Extract the [X, Y] coordinate from the center of the cell holding the provided text.  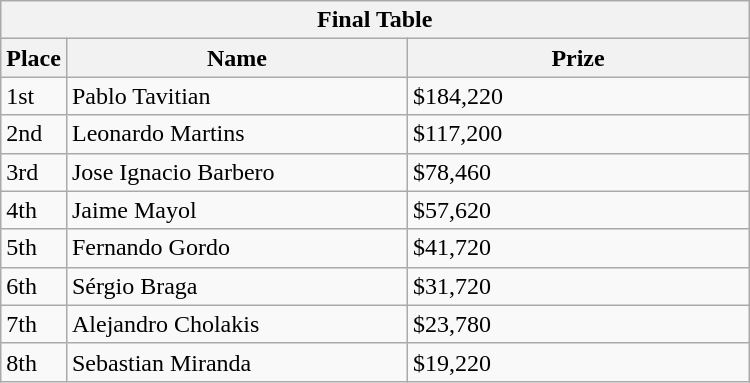
Name [236, 58]
$117,200 [578, 134]
Sebastian Miranda [236, 362]
Final Table [375, 20]
Prize [578, 58]
$78,460 [578, 172]
Jaime Mayol [236, 210]
Sérgio Braga [236, 286]
5th [34, 248]
Fernando Gordo [236, 248]
$19,220 [578, 362]
$41,720 [578, 248]
Place [34, 58]
$57,620 [578, 210]
Jose Ignacio Barbero [236, 172]
Pablo Tavitian [236, 96]
6th [34, 286]
$31,720 [578, 286]
8th [34, 362]
$184,220 [578, 96]
3rd [34, 172]
Alejandro Cholakis [236, 324]
Leonardo Martins [236, 134]
4th [34, 210]
$23,780 [578, 324]
2nd [34, 134]
1st [34, 96]
7th [34, 324]
